Output the (X, Y) coordinate of the center of the cell containing the given text.  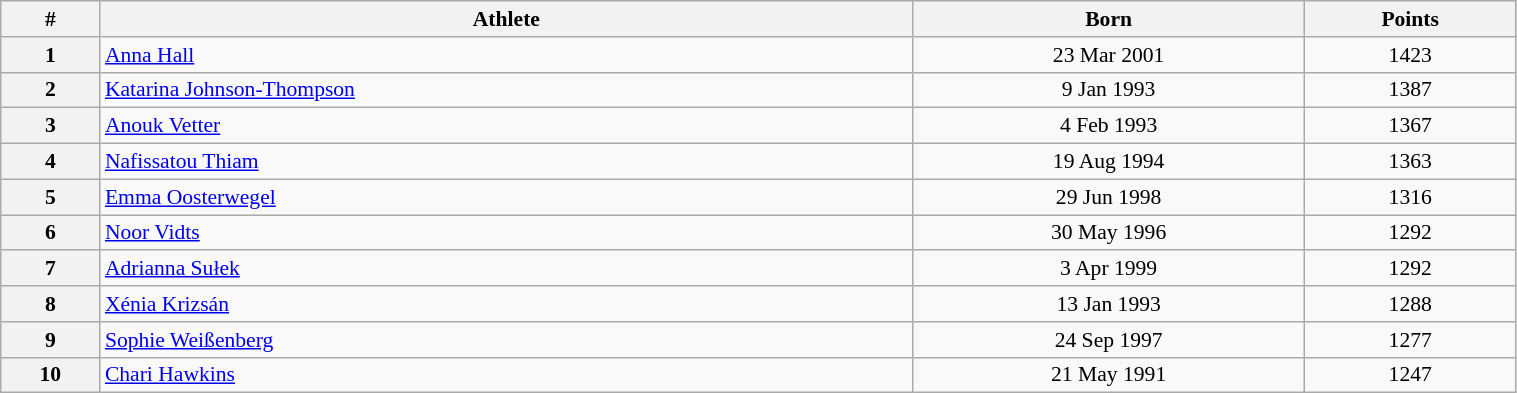
Noor Vidts (506, 233)
24 Sep 1997 (1108, 340)
4 Feb 1993 (1108, 126)
Katarina Johnson-Thompson (506, 90)
8 (50, 304)
Points (1410, 19)
6 (50, 233)
Sophie Weißenberg (506, 340)
1363 (1410, 162)
3 Apr 1999 (1108, 269)
Chari Hawkins (506, 375)
2 (50, 90)
1 (50, 55)
Adrianna Sułek (506, 269)
21 May 1991 (1108, 375)
7 (50, 269)
Nafissatou Thiam (506, 162)
10 (50, 375)
5 (50, 197)
3 (50, 126)
1316 (1410, 197)
Anna Hall (506, 55)
# (50, 19)
29 Jun 1998 (1108, 197)
Xénia Krizsán (506, 304)
4 (50, 162)
1367 (1410, 126)
13 Jan 1993 (1108, 304)
Emma Oosterwegel (506, 197)
30 May 1996 (1108, 233)
Athlete (506, 19)
1277 (1410, 340)
1387 (1410, 90)
1423 (1410, 55)
9 (50, 340)
Anouk Vetter (506, 126)
1288 (1410, 304)
19 Aug 1994 (1108, 162)
Born (1108, 19)
9 Jan 1993 (1108, 90)
23 Mar 2001 (1108, 55)
1247 (1410, 375)
